Pinpoint the cell where the given text exists, returning its [x, y] midpoint coordinate. 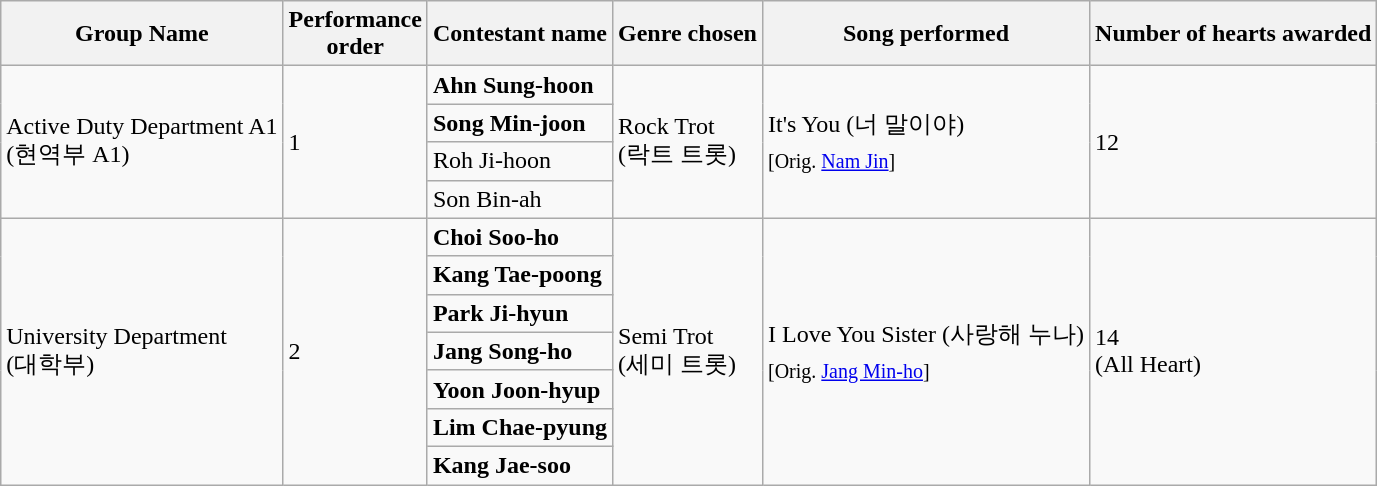
Group Name [142, 34]
Song performed [926, 34]
Song Min-joon [520, 123]
Kang Jae-soo [520, 465]
Park Ji-hyun [520, 313]
Roh Ji-hoon [520, 161]
Performanceorder [355, 34]
1 [355, 142]
2 [355, 351]
Son Bin-ah [520, 199]
Semi Trot(세미 트롯) [688, 351]
I Love You Sister (사랑해 누나)[Orig. Jang Min-ho] [926, 351]
Kang Tae-poong [520, 275]
Ahn Sung-hoon [520, 85]
Rock Trot(락트 트롯) [688, 142]
Contestant name [520, 34]
Genre chosen [688, 34]
12 [1234, 142]
Jang Song-ho [520, 351]
University Department(대학부) [142, 351]
Yoon Joon-hyup [520, 389]
Lim Chae-pyung [520, 427]
It's You (너 말이야)[Orig. Nam Jin] [926, 142]
Active Duty Department A1(현역부 A1) [142, 142]
14(All Heart) [1234, 351]
Number of hearts awarded [1234, 34]
Choi Soo-ho [520, 237]
